Detect which cell encompasses the target text, then output its (x, y) center coordinate. 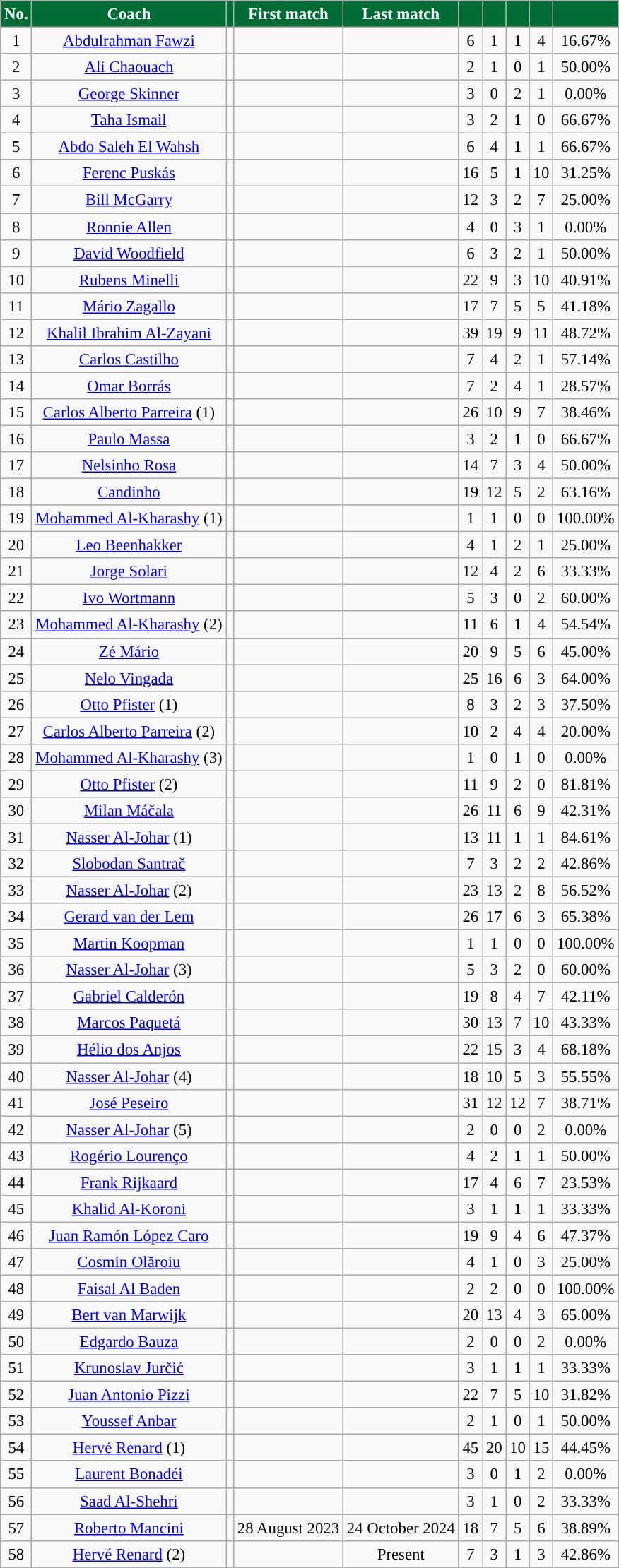
65.00% (586, 1315)
28.57% (586, 386)
42.11% (586, 997)
No. (16, 14)
52 (16, 1395)
Coach (129, 14)
Faisal Al Baden (129, 1288)
Leo Beenhakker (129, 545)
Omar Borrás (129, 386)
Nelsinho Rosa (129, 465)
34 (16, 917)
Slobodan Santrač (129, 864)
24 October 2024 (401, 1528)
Roberto Mancini (129, 1528)
23.53% (586, 1182)
Khalid Al-Koroni (129, 1209)
46 (16, 1235)
Ronnie Allen (129, 227)
54 (16, 1448)
David Woodfield (129, 253)
Nelo Vingada (129, 678)
Saad Al-Shehri (129, 1501)
28 August 2023 (288, 1528)
56 (16, 1501)
Youssef Anbar (129, 1421)
Frank Rijkaard (129, 1182)
64.00% (586, 678)
56.52% (586, 891)
41.18% (586, 306)
58 (16, 1554)
36 (16, 970)
Jorge Solari (129, 571)
Abdo Saleh El Wahsh (129, 147)
81.81% (586, 784)
Khalil Ibrahim Al-Zayani (129, 333)
Nasser Al-Johar (3) (129, 970)
Krunoslav Jurčić (129, 1368)
First match (288, 14)
Otto Pfister (1) (129, 704)
Taha Ismail (129, 120)
Mohammed Al-Kharashy (3) (129, 758)
Cosmin Olăroiu (129, 1262)
24 (16, 651)
Abdulrahman Fawzi (129, 41)
Mário Zagallo (129, 306)
57 (16, 1528)
32 (16, 864)
47.37% (586, 1235)
Juan Ramón López Caro (129, 1235)
55 (16, 1475)
Juan Antonio Pizzi (129, 1395)
33 (16, 891)
Carlos Alberto Parreira (1) (129, 412)
42.31% (586, 811)
43.33% (586, 1023)
Nasser Al-Johar (5) (129, 1129)
38.89% (586, 1528)
Edgardo Bauza (129, 1342)
Nasser Al-Johar (4) (129, 1076)
Present (401, 1554)
Hervé Renard (2) (129, 1554)
38.71% (586, 1103)
54.54% (586, 625)
27 (16, 731)
45.00% (586, 651)
Otto Pfister (2) (129, 784)
31.82% (586, 1395)
31.25% (586, 173)
57.14% (586, 360)
Laurent Bonadéi (129, 1475)
55.55% (586, 1076)
Mohammed Al-Kharashy (2) (129, 625)
84.61% (586, 837)
Paulo Massa (129, 439)
38.46% (586, 412)
Ivo Wortmann (129, 598)
21 (16, 571)
Gerard van der Lem (129, 917)
Bert van Marwijk (129, 1315)
37 (16, 997)
Candinho (129, 492)
Ali Chaouach (129, 67)
48.72% (586, 333)
George Skinner (129, 94)
44.45% (586, 1448)
28 (16, 758)
68.18% (586, 1050)
42 (16, 1129)
37.50% (586, 704)
Nasser Al-Johar (2) (129, 891)
65.38% (586, 917)
José Peseiro (129, 1103)
43 (16, 1156)
Hervé Renard (1) (129, 1448)
Milan Máčala (129, 811)
50 (16, 1342)
Mohammed Al-Kharashy (1) (129, 518)
Martin Koopman (129, 944)
51 (16, 1368)
Bill McGarry (129, 200)
38 (16, 1023)
48 (16, 1288)
53 (16, 1421)
Rogério Lourenço (129, 1156)
20.00% (586, 731)
Carlos Alberto Parreira (2) (129, 731)
Last match (401, 14)
16.67% (586, 41)
41 (16, 1103)
35 (16, 944)
40 (16, 1076)
Nasser Al-Johar (1) (129, 837)
49 (16, 1315)
Hélio dos Anjos (129, 1050)
Zé Mário (129, 651)
63.16% (586, 492)
47 (16, 1262)
Carlos Castilho (129, 360)
44 (16, 1182)
29 (16, 784)
Gabriel Calderón (129, 997)
Ferenc Puskás (129, 173)
40.91% (586, 280)
Marcos Paquetá (129, 1023)
Rubens Minelli (129, 280)
